Capture the cell that displays the provided text and extract its [x, y] central coordinate. 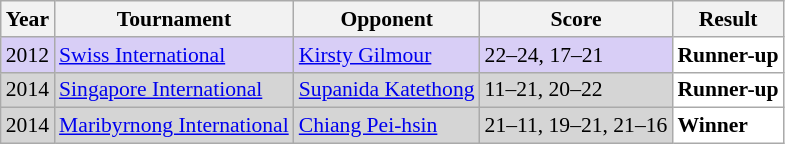
11–21, 20–22 [576, 90]
22–24, 17–21 [576, 55]
Score [576, 19]
Tournament [174, 19]
Maribyrnong International [174, 126]
Chiang Pei-hsin [387, 126]
21–11, 19–21, 21–16 [576, 126]
Winner [728, 126]
Singapore International [174, 90]
Kirsty Gilmour [387, 55]
Result [728, 19]
Supanida Katethong [387, 90]
Year [28, 19]
Swiss International [174, 55]
2012 [28, 55]
Opponent [387, 19]
